Output the [x, y] coordinate of the center of the cell containing the given text.  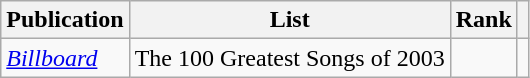
Rank [484, 20]
The 100 Greatest Songs of 2003 [290, 58]
List [290, 20]
Billboard [65, 58]
Publication [65, 20]
